Return the [x, y] coordinate for the center point of the cell that contains the specified text.  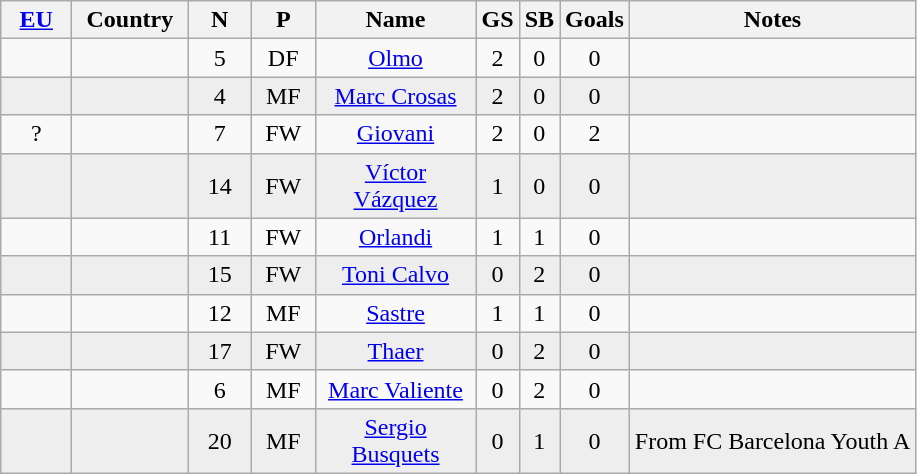
EU [36, 20]
Marc Crosas [396, 96]
5 [220, 58]
? [36, 134]
Toni Calvo [396, 275]
Orlandi [396, 237]
Notes [772, 20]
20 [220, 440]
11 [220, 237]
7 [220, 134]
Sergio Busquets [396, 440]
15 [220, 275]
Country [130, 20]
SB [539, 20]
Víctor Vázquez [396, 186]
Olmo [396, 58]
Thaer [396, 351]
From FC Barcelona Youth A [772, 440]
Giovani [396, 134]
Name [396, 20]
4 [220, 96]
12 [220, 313]
Goals [595, 20]
GS [498, 20]
P [283, 20]
N [220, 20]
Sastre [396, 313]
14 [220, 186]
DF [283, 58]
Marc Valiente [396, 389]
17 [220, 351]
6 [220, 389]
